Provide the (X, Y) coordinate of the cell's center where the given text is located.  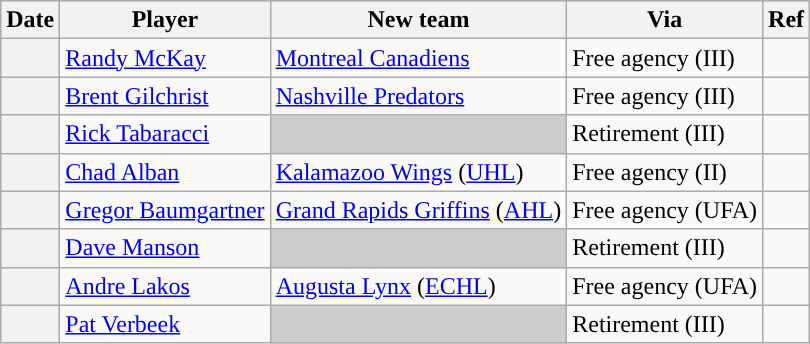
Gregor Baumgartner (165, 210)
Andre Lakos (165, 286)
Date (30, 20)
Chad Alban (165, 172)
Via (665, 20)
Ref (786, 20)
Dave Manson (165, 248)
Kalamazoo Wings (UHL) (418, 172)
New team (418, 20)
Augusta Lynx (ECHL) (418, 286)
Grand Rapids Griffins (AHL) (418, 210)
Pat Verbeek (165, 324)
Free agency (II) (665, 172)
Randy McKay (165, 58)
Player (165, 20)
Rick Tabaracci (165, 134)
Brent Gilchrist (165, 96)
Nashville Predators (418, 96)
Montreal Canadiens (418, 58)
